Determine the (x, y) coordinate at the center of the cell enclosing the given text.  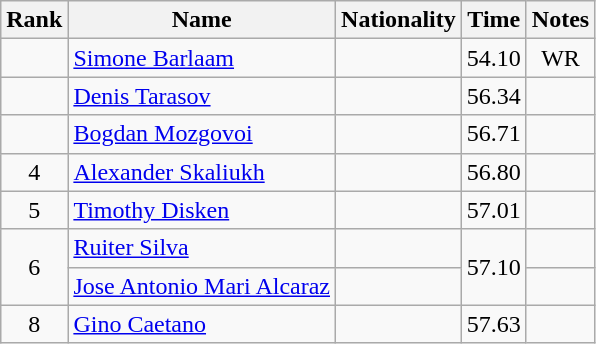
4 (34, 172)
8 (34, 324)
Notes (560, 20)
WR (560, 58)
6 (34, 267)
Bogdan Mozgovoi (202, 134)
Nationality (399, 20)
Time (494, 20)
56.71 (494, 134)
Gino Caetano (202, 324)
56.34 (494, 96)
57.63 (494, 324)
Simone Barlaam (202, 58)
Name (202, 20)
Rank (34, 20)
Ruiter Silva (202, 248)
57.01 (494, 210)
57.10 (494, 267)
Alexander Skaliukh (202, 172)
5 (34, 210)
Timothy Disken (202, 210)
Jose Antonio Mari Alcaraz (202, 286)
54.10 (494, 58)
Denis Tarasov (202, 96)
56.80 (494, 172)
